Return the (X, Y) coordinate for the center point of the cell that contains the specified text.  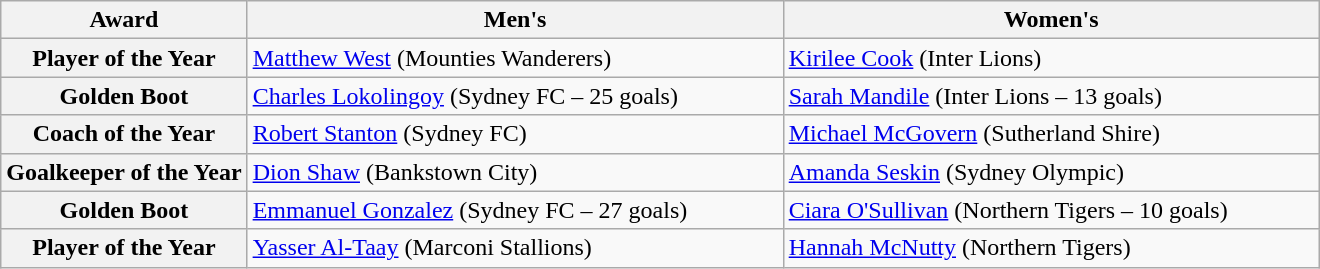
Men's (515, 20)
Kirilee Cook (Inter Lions) (1051, 58)
Charles Lokolingoy (Sydney FC – 25 goals) (515, 96)
Goalkeeper of the Year (124, 172)
Matthew West (Mounties Wanderers) (515, 58)
Yasser Al-Taay (Marconi Stallions) (515, 248)
Sarah Mandile (Inter Lions – 13 goals) (1051, 96)
Dion Shaw (Bankstown City) (515, 172)
Michael McGovern (Sutherland Shire) (1051, 134)
Women's (1051, 20)
Robert Stanton (Sydney FC) (515, 134)
Amanda Seskin (Sydney Olympic) (1051, 172)
Ciara O'Sullivan (Northern Tigers – 10 goals) (1051, 210)
Hannah McNutty (Northern Tigers) (1051, 248)
Coach of the Year (124, 134)
Emmanuel Gonzalez (Sydney FC – 27 goals) (515, 210)
Award (124, 20)
